Identify which cell holds the provided text, then report its (x, y) central coordinate. 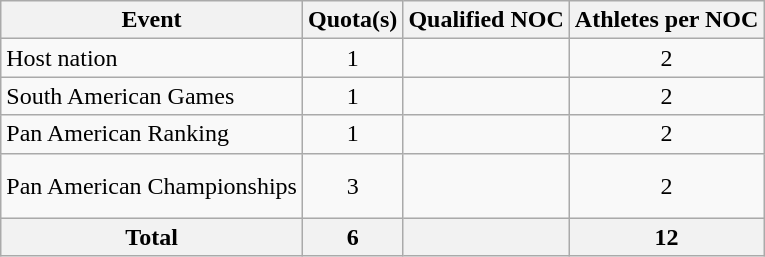
Pan American Championships (152, 186)
6 (352, 237)
Host nation (152, 58)
12 (666, 237)
Pan American Ranking (152, 134)
Quota(s) (352, 20)
Event (152, 20)
South American Games (152, 96)
Athletes per NOC (666, 20)
Total (152, 237)
3 (352, 186)
Qualified NOC (486, 20)
